Capture the cell that displays the provided text and extract its (x, y) central coordinate. 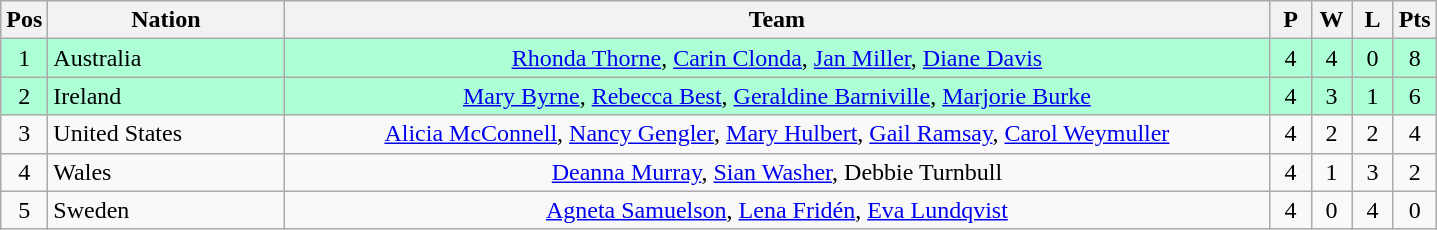
Wales (166, 172)
5 (24, 210)
Team (777, 20)
8 (1414, 58)
Sweden (166, 210)
Pts (1414, 20)
Deanna Murray, Sian Washer, Debbie Turnbull (777, 172)
United States (166, 134)
Ireland (166, 96)
Alicia McConnell, Nancy Gengler, Mary Hulbert, Gail Ramsay, Carol Weymuller (777, 134)
P (1290, 20)
L (1372, 20)
Mary Byrne, Rebecca Best, Geraldine Barniville, Marjorie Burke (777, 96)
Australia (166, 58)
Pos (24, 20)
6 (1414, 96)
Agneta Samuelson, Lena Fridén, Eva Lundqvist (777, 210)
W (1332, 20)
Nation (166, 20)
Rhonda Thorne, Carin Clonda, Jan Miller, Diane Davis (777, 58)
